For the text-containing cell, return its midpoint in [X, Y] coordinate format. 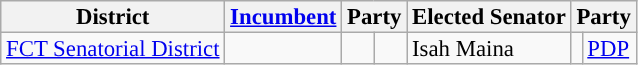
Isah Maina [489, 49]
District [113, 17]
FCT Senatorial District [113, 49]
Incumbent [284, 17]
PDP [609, 49]
Elected Senator [489, 17]
